Search for the cell housing the specified text and yield its (x, y) center coordinate. 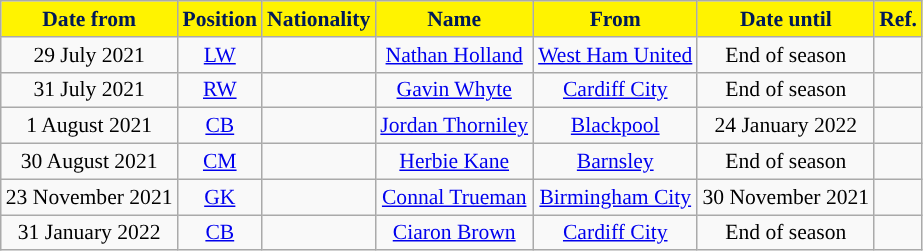
Nathan Holland (454, 55)
Nationality (318, 19)
Jordan Thorniley (454, 126)
30 August 2021 (90, 162)
West Ham United (615, 55)
Date from (90, 19)
Connal Trueman (454, 197)
Barnsley (615, 162)
RW (220, 90)
LW (220, 55)
GK (220, 197)
23 November 2021 (90, 197)
Herbie Kane (454, 162)
CM (220, 162)
Ref. (898, 19)
Date until (786, 19)
Ciaron Brown (454, 233)
Name (454, 19)
Birmingham City (615, 197)
31 January 2022 (90, 233)
From (615, 19)
Blackpool (615, 126)
24 January 2022 (786, 126)
1 August 2021 (90, 126)
29 July 2021 (90, 55)
Position (220, 19)
Gavin Whyte (454, 90)
30 November 2021 (786, 197)
31 July 2021 (90, 90)
